Find where the given text appears and provide that cell's center as [X, Y] coordinate. 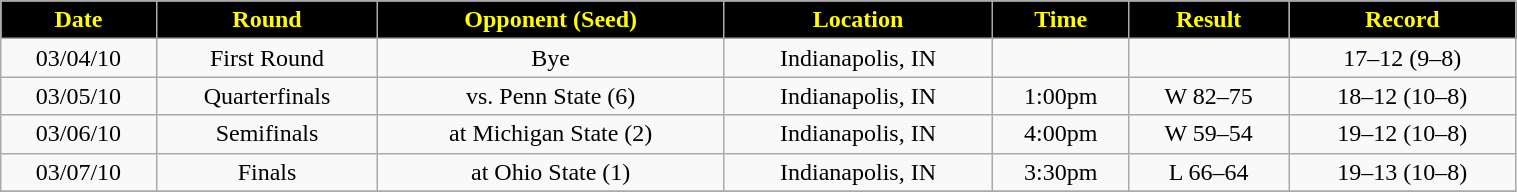
Round [267, 20]
19–13 (10–8) [1402, 172]
4:00pm [1061, 134]
Semifinals [267, 134]
03/05/10 [78, 96]
Time [1061, 20]
Date [78, 20]
Opponent (Seed) [550, 20]
at Ohio State (1) [550, 172]
18–12 (10–8) [1402, 96]
03/06/10 [78, 134]
Bye [550, 58]
Location [858, 20]
1:00pm [1061, 96]
Finals [267, 172]
vs. Penn State (6) [550, 96]
L 66–64 [1209, 172]
Record [1402, 20]
First Round [267, 58]
at Michigan State (2) [550, 134]
W 82–75 [1209, 96]
W 59–54 [1209, 134]
Result [1209, 20]
Quarterfinals [267, 96]
19–12 (10–8) [1402, 134]
03/07/10 [78, 172]
03/04/10 [78, 58]
17–12 (9–8) [1402, 58]
3:30pm [1061, 172]
